Return [X, Y] of the center of cell containing provided text 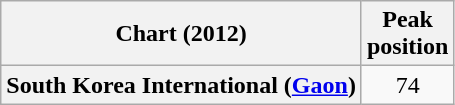
South Korea International (Gaon) [182, 85]
Peakposition [407, 34]
74 [407, 85]
Chart (2012) [182, 34]
